Capture the cell that displays the provided text and extract its (x, y) central coordinate. 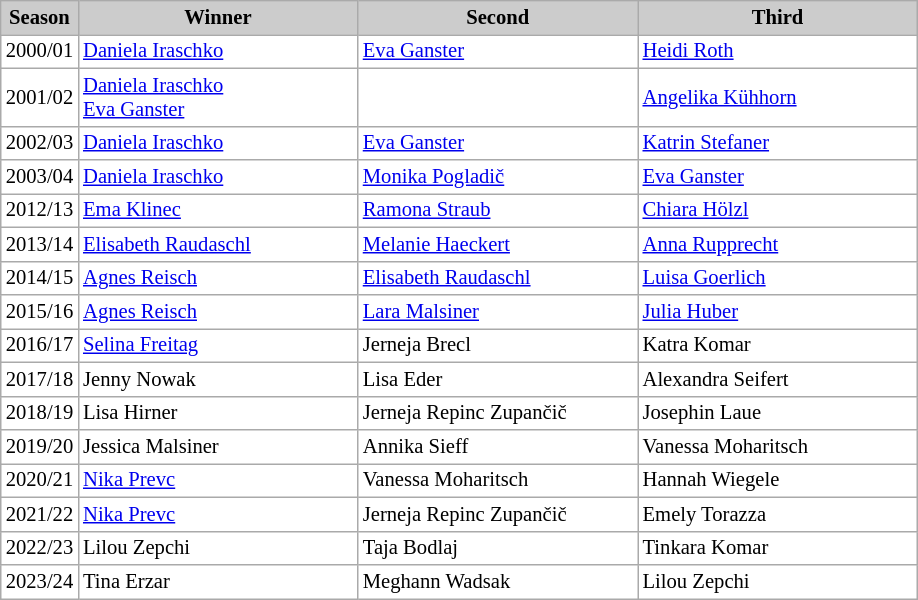
Melanie Haeckert (498, 244)
2020/21 (40, 480)
2012/13 (40, 210)
Jenny Nowak (218, 379)
2003/04 (40, 177)
Angelika Kühhorn (778, 97)
2013/14 (40, 244)
2014/15 (40, 278)
Third (778, 17)
Emely Torazza (778, 514)
2019/20 (40, 447)
Monika Pogladič (498, 177)
2021/22 (40, 514)
Katra Komar (778, 345)
Luisa Goerlich (778, 278)
Season (40, 17)
Jessica Malsiner (218, 447)
Taja Bodlaj (498, 548)
Annika Sieff (498, 447)
2000/01 (40, 51)
Josephin Laue (778, 413)
2001/02 (40, 97)
Julia Huber (778, 311)
2022/23 (40, 548)
Anna Rupprecht (778, 244)
Lisa Hirner (218, 413)
2017/18 (40, 379)
Ema Klinec (218, 210)
2015/16 (40, 311)
Tinkara Komar (778, 548)
Katrin Stefaner (778, 143)
Hannah Wiegele (778, 480)
2018/19 (40, 413)
2002/03 (40, 143)
Ramona Straub (498, 210)
Tina Erzar (218, 581)
Selina Freitag (218, 345)
Second (498, 17)
Alexandra Seifert (778, 379)
Daniela Iraschko Eva Ganster (218, 97)
2016/17 (40, 345)
Jerneja Brecl (498, 345)
Lara Malsiner (498, 311)
2023/24 (40, 581)
Heidi Roth (778, 51)
Meghann Wadsak (498, 581)
Lisa Eder (498, 379)
Chiara Hölzl (778, 210)
Winner (218, 17)
